Determine the (x, y) coordinate at the center of the cell enclosing the given text.  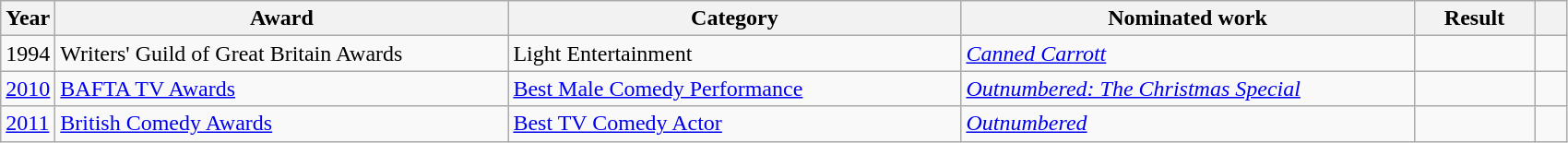
2010 (28, 89)
Outnumbered: The Christmas Special (1188, 89)
Canned Carrott (1188, 54)
2011 (28, 124)
1994 (28, 54)
Year (28, 18)
Best Male Comedy Performance (734, 89)
Nominated work (1188, 18)
Outnumbered (1188, 124)
Best TV Comedy Actor (734, 124)
Result (1474, 18)
Category (734, 18)
BAFTA TV Awards (282, 89)
British Comedy Awards (282, 124)
Light Entertainment (734, 54)
Writers' Guild of Great Britain Awards (282, 54)
Award (282, 18)
